Output the [x, y] coordinate of the center of the cell containing the given text.  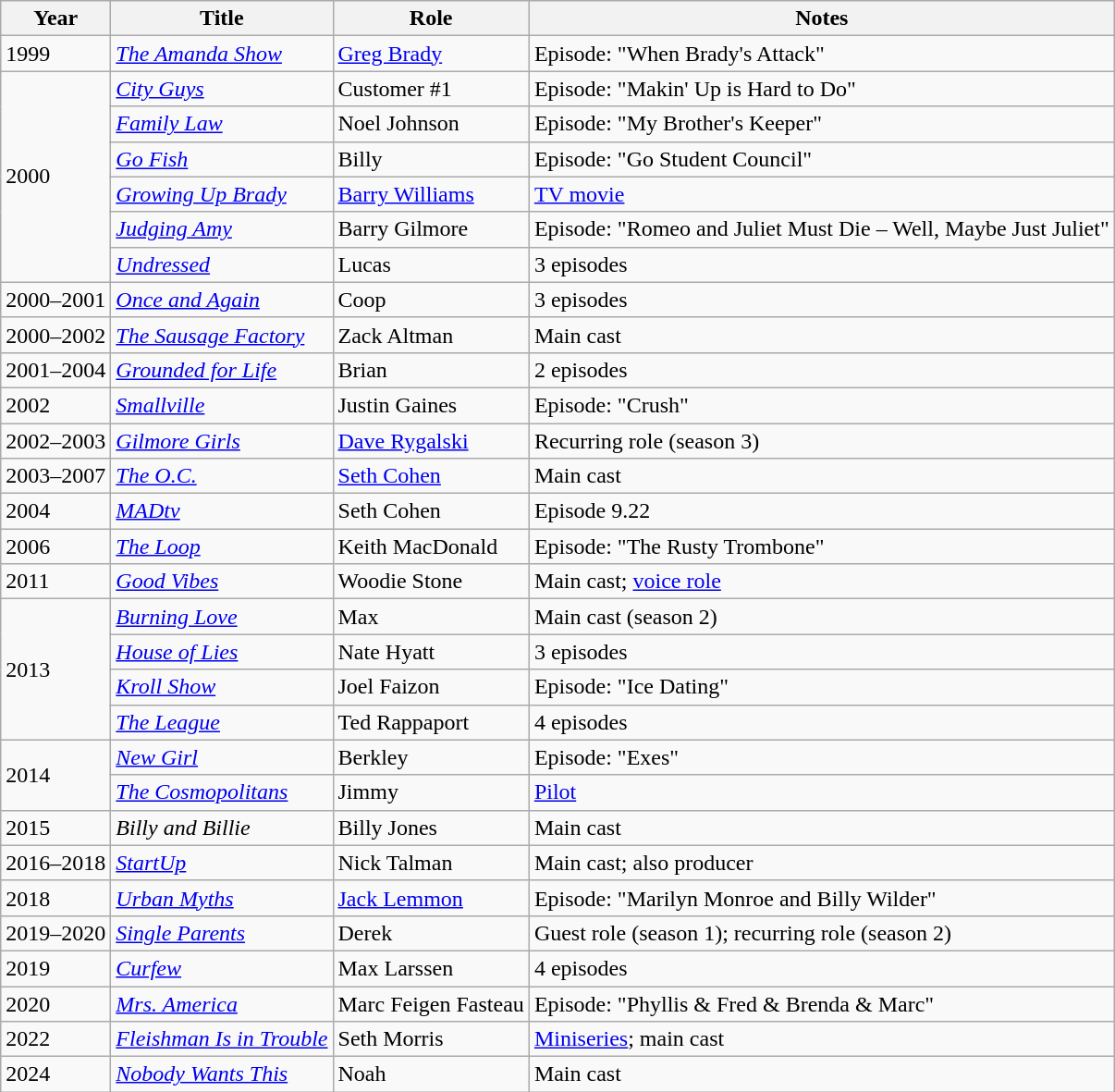
House of Lies [222, 652]
Main cast; voice role [821, 582]
Undressed [222, 264]
Episode 9.22 [821, 511]
Nate Hyatt [431, 652]
Joel Faizon [431, 687]
Single Parents [222, 933]
2000–2002 [55, 335]
Episode: "Go Student Council" [821, 159]
Zack Altman [431, 335]
2000–2001 [55, 300]
Barry Williams [431, 194]
New Girl [222, 757]
The Sausage Factory [222, 335]
Episode: "Exes" [821, 757]
MADtv [222, 511]
Billy Jones [431, 828]
Noel Johnson [431, 124]
Year [55, 18]
The O.C. [222, 476]
Mrs. America [222, 1003]
2016–2018 [55, 863]
Derek [431, 933]
2001–2004 [55, 370]
Curfew [222, 968]
Billy [431, 159]
Ted Rappaport [431, 722]
The Amanda Show [222, 54]
Billy and Billie [222, 828]
Berkley [431, 757]
2006 [55, 546]
2011 [55, 582]
Notes [821, 18]
2002–2003 [55, 441]
2003–2007 [55, 476]
Coop [431, 300]
Gilmore Girls [222, 441]
The Loop [222, 546]
Good Vibes [222, 582]
2020 [55, 1003]
Episode: "Phyllis & Fred & Brenda & Marc" [821, 1003]
2004 [55, 511]
2018 [55, 898]
Miniseries; main cast [821, 1039]
2 episodes [821, 370]
Go Fish [222, 159]
StartUp [222, 863]
City Guys [222, 89]
TV movie [821, 194]
Family Law [222, 124]
Burning Love [222, 617]
2024 [55, 1074]
Kroll Show [222, 687]
2000 [55, 177]
Episode: "When Brady's Attack" [821, 54]
Brian [431, 370]
Pilot [821, 792]
Max Larssen [431, 968]
The League [222, 722]
The Cosmopolitans [222, 792]
Title [222, 18]
Dave Rygalski [431, 441]
Noah [431, 1074]
Role [431, 18]
Main cast; also producer [821, 863]
Lucas [431, 264]
Episode: "My Brother's Keeper" [821, 124]
Episode: "Ice Dating" [821, 687]
2014 [55, 775]
Smallville [222, 405]
Woodie Stone [431, 582]
Episode: "Crush" [821, 405]
Urban Myths [222, 898]
Recurring role (season 3) [821, 441]
Max [431, 617]
Once and Again [222, 300]
Episode: "Makin' Up is Hard to Do" [821, 89]
Barry Gilmore [431, 229]
Keith MacDonald [431, 546]
Episode: "Marilyn Monroe and Billy Wilder" [821, 898]
2013 [55, 669]
Nick Talman [431, 863]
Seth Morris [431, 1039]
Greg Brady [431, 54]
Nobody Wants This [222, 1074]
2015 [55, 828]
Marc Feigen Fasteau [431, 1003]
Episode: "Romeo and Juliet Must Die – Well, Maybe Just Juliet" [821, 229]
Jack Lemmon [431, 898]
Judging Amy [222, 229]
Justin Gaines [431, 405]
1999 [55, 54]
2019–2020 [55, 933]
Customer #1 [431, 89]
2019 [55, 968]
Main cast (season 2) [821, 617]
Episode: "The Rusty Trombone" [821, 546]
Fleishman Is in Trouble [222, 1039]
2002 [55, 405]
Jimmy [431, 792]
Grounded for Life [222, 370]
2022 [55, 1039]
Growing Up Brady [222, 194]
Guest role (season 1); recurring role (season 2) [821, 933]
